Provide the (X, Y) coordinate of the cell's center where the given text is located.  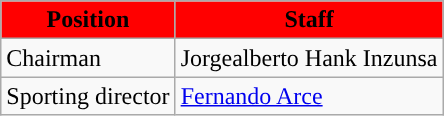
Staff (309, 20)
Sporting director (88, 96)
Fernando Arce (309, 96)
Position (88, 20)
Chairman (88, 58)
Jorgealberto Hank Inzunsa (309, 58)
